Identify which cell holds the provided text, then report its (X, Y) central coordinate. 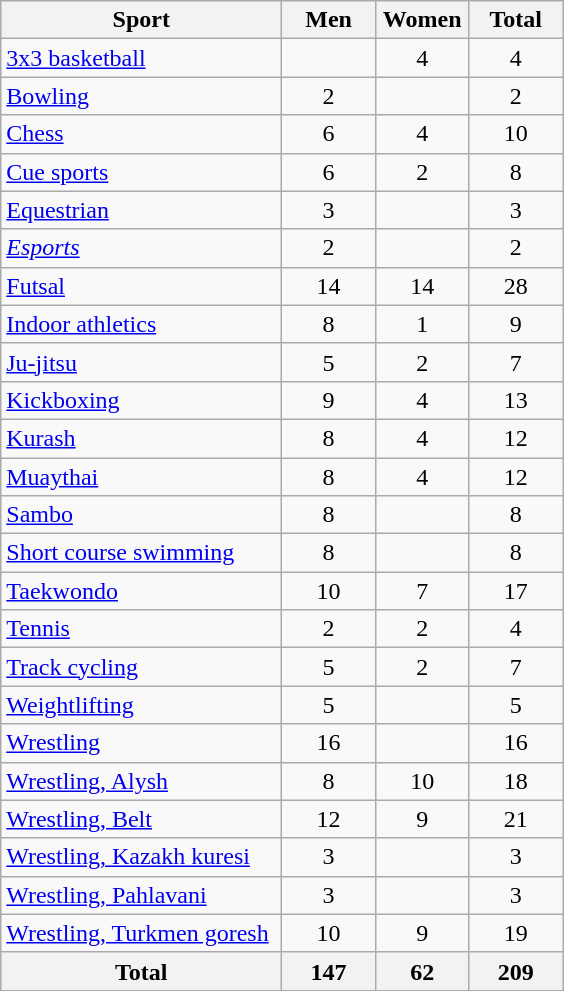
Wrestling, Alysh (142, 781)
209 (516, 971)
Wrestling, Kazakh kuresi (142, 857)
Indoor athletics (142, 324)
Sambo (142, 515)
Wrestling, Belt (142, 819)
Esports (142, 248)
Track cycling (142, 667)
Taekwondo (142, 591)
19 (516, 933)
Muaythai (142, 477)
28 (516, 286)
1 (422, 324)
147 (329, 971)
Weightlifting (142, 705)
Ju-jitsu (142, 362)
Women (422, 20)
Kurash (142, 438)
Sport (142, 20)
Futsal (142, 286)
21 (516, 819)
Cue sports (142, 172)
13 (516, 400)
Men (329, 20)
3x3 basketball (142, 58)
Kickboxing (142, 400)
Chess (142, 134)
17 (516, 591)
Wrestling (142, 743)
62 (422, 971)
Equestrian (142, 210)
Wrestling, Turkmen goresh (142, 933)
Tennis (142, 629)
Wrestling, Pahlavani (142, 895)
Short course swimming (142, 553)
18 (516, 781)
Bowling (142, 96)
